Capture the cell that displays the provided text and extract its [x, y] central coordinate. 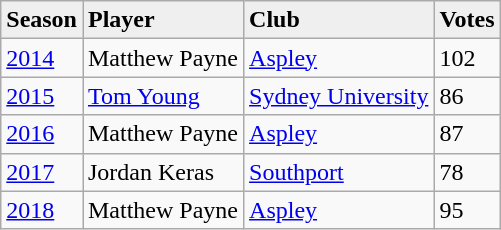
Sydney University [339, 96]
2016 [42, 134]
86 [467, 96]
Jordan Keras [162, 172]
Club [339, 20]
102 [467, 58]
Southport [339, 172]
78 [467, 172]
87 [467, 134]
95 [467, 210]
2015 [42, 96]
Player [162, 20]
2014 [42, 58]
Tom Young [162, 96]
Season [42, 20]
2018 [42, 210]
Votes [467, 20]
2017 [42, 172]
